Extract the [x, y] coordinate from the center of the cell holding the provided text.  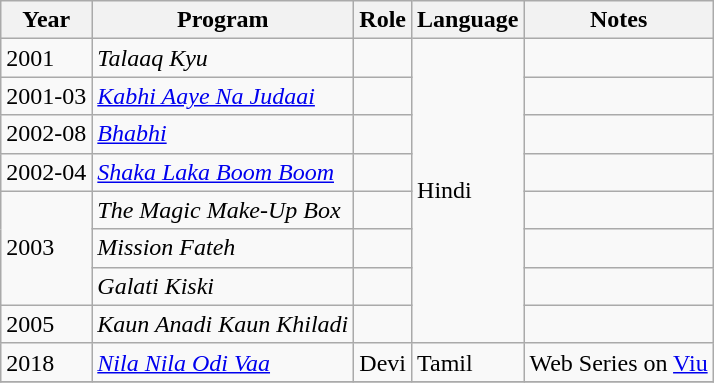
Program [223, 20]
2002-08 [46, 134]
The Magic Make-Up Box [223, 210]
2005 [46, 324]
2018 [46, 362]
Kabhi Aaye Na Judaai [223, 96]
Kaun Anadi Kaun Khiladi [223, 324]
2001 [46, 58]
Nila Nila Odi Vaa [223, 362]
Mission Fateh [223, 248]
Language [468, 20]
Year [46, 20]
Bhabhi [223, 134]
2002-04 [46, 172]
Notes [618, 20]
Talaaq Kyu [223, 58]
Tamil [468, 362]
2003 [46, 248]
Hindi [468, 191]
Galati Kiski [223, 286]
Web Series on Viu [618, 362]
2001-03 [46, 96]
Role [383, 20]
Devi [383, 362]
Shaka Laka Boom Boom [223, 172]
